Search for the cell housing the specified text and yield its [x, y] center coordinate. 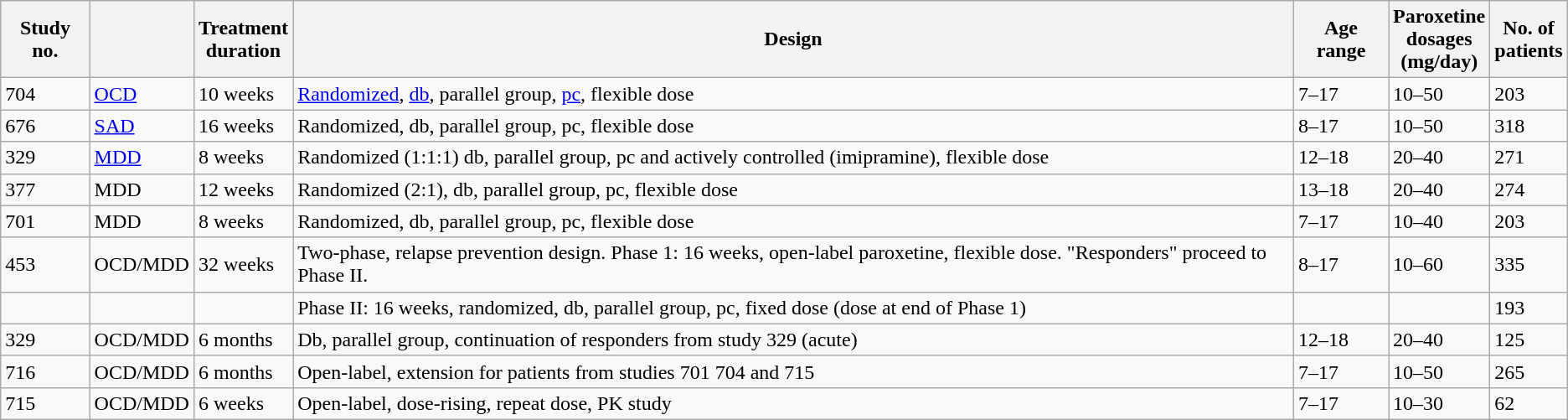
125 [1529, 340]
13–18 [1340, 189]
32 weeks [243, 265]
10–40 [1439, 221]
62 [1529, 403]
10 weeks [243, 94]
10–30 [1439, 403]
12 weeks [243, 189]
715 [45, 403]
274 [1529, 189]
676 [45, 126]
No. ofpatients [1529, 39]
193 [1529, 308]
Age range [1340, 39]
Randomized (1:1:1) db, parallel group, pc and actively controlled (imipramine), flexible dose [794, 158]
Design [794, 39]
Open-label, extension for patients from studies 701 704 and 715 [794, 371]
318 [1529, 126]
265 [1529, 371]
701 [45, 221]
Phase II: 16 weeks, randomized, db, parallel group, pc, fixed dose (dose at end of Phase 1) [794, 308]
Db, parallel group, continuation of responders from study 329 (acute) [794, 340]
335 [1529, 265]
SAD [142, 126]
716 [45, 371]
OCD [142, 94]
704 [45, 94]
10–60 [1439, 265]
Treatmentduration [243, 39]
Two-phase, relapse prevention design. Phase 1: 16 weeks, open-label paroxetine, flexible dose. "Responders" proceed to Phase II. [794, 265]
16 weeks [243, 126]
Study no. [45, 39]
Randomized (2:1), db, parallel group, pc, flexible dose [794, 189]
271 [1529, 158]
6 weeks [243, 403]
453 [45, 265]
Paroxetinedosages(mg/day) [1439, 39]
377 [45, 189]
Open-label, dose-rising, repeat dose, PK study [794, 403]
